Scan for the cell matching the given text and deliver its [X, Y] coordinate at center. 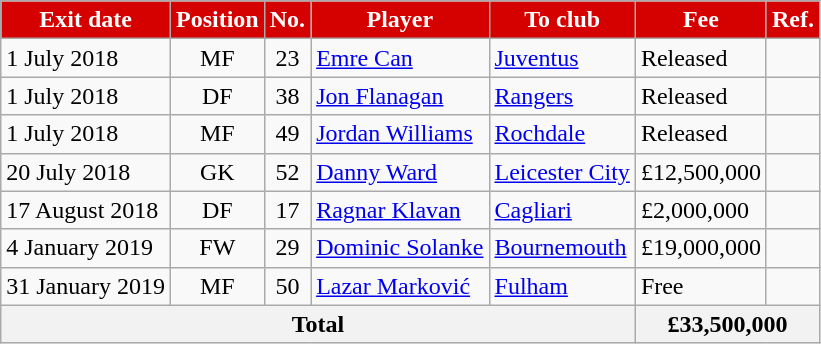
Exit date [86, 20]
Cagliari [562, 210]
31 January 2019 [86, 286]
£19,000,000 [700, 248]
29 [287, 248]
Rangers [562, 96]
£12,500,000 [700, 172]
52 [287, 172]
To club [562, 20]
4 January 2019 [86, 248]
Ragnar Klavan [400, 210]
20 July 2018 [86, 172]
Fee [700, 20]
Player [400, 20]
Jon Flanagan [400, 96]
FW [217, 248]
Jordan Williams [400, 134]
Free [700, 286]
Lazar Marković [400, 286]
Emre Can [400, 58]
Danny Ward [400, 172]
50 [287, 286]
GK [217, 172]
Juventus [562, 58]
Total [318, 324]
49 [287, 134]
Position [217, 20]
Fulham [562, 286]
Bournemouth [562, 248]
Ref. [792, 20]
38 [287, 96]
23 [287, 58]
£2,000,000 [700, 210]
£33,500,000 [727, 324]
No. [287, 20]
Dominic Solanke [400, 248]
17 [287, 210]
17 August 2018 [86, 210]
Leicester City [562, 172]
Rochdale [562, 134]
